Provide the [X, Y] coordinate of the cell's center where the given text is located.  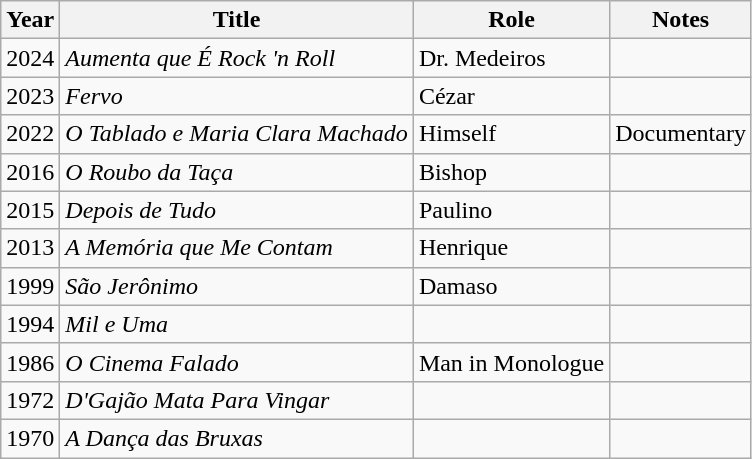
Fervo [237, 96]
1994 [30, 324]
Henrique [511, 248]
Man in Monologue [511, 362]
Role [511, 20]
2016 [30, 172]
Title [237, 20]
1999 [30, 286]
Depois de Tudo [237, 210]
O Tablado e Maria Clara Machado [237, 134]
Year [30, 20]
Documentary [681, 134]
1986 [30, 362]
A Memória que Me Contam [237, 248]
Cézar [511, 96]
O Cinema Falado [237, 362]
Mil e Uma [237, 324]
2023 [30, 96]
1970 [30, 438]
Damaso [511, 286]
Notes [681, 20]
2013 [30, 248]
Aumenta que É Rock 'n Roll [237, 58]
Himself [511, 134]
1972 [30, 400]
A Dança das Bruxas [237, 438]
O Roubo da Taça [237, 172]
Dr. Medeiros [511, 58]
São Jerônimo [237, 286]
D'Gajão Mata Para Vingar [237, 400]
2015 [30, 210]
2024 [30, 58]
Paulino [511, 210]
2022 [30, 134]
Bishop [511, 172]
